Output the (X, Y) coordinate of the center of the cell containing the given text.  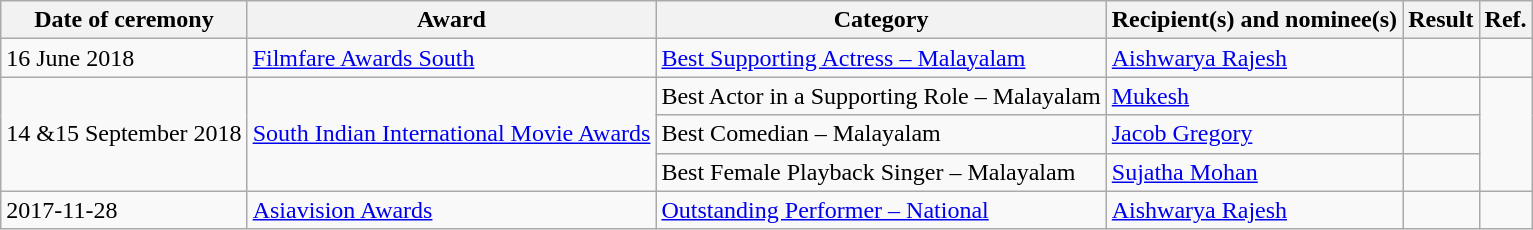
Best Comedian – Malayalam (881, 134)
2017-11-28 (124, 210)
Filmfare Awards South (452, 58)
16 June 2018 (124, 58)
Best Supporting Actress – Malayalam (881, 58)
14 &15 September 2018 (124, 134)
Category (881, 20)
South Indian International Movie Awards (452, 134)
Date of ceremony (124, 20)
Award (452, 20)
Ref. (1506, 20)
Recipient(s) and nominee(s) (1254, 20)
Asiavision Awards (452, 210)
Jacob Gregory (1254, 134)
Sujatha Mohan (1254, 172)
Mukesh (1254, 96)
Best Female Playback Singer – Malayalam (881, 172)
Best Actor in a Supporting Role – Malayalam (881, 96)
Result (1441, 20)
Outstanding Performer – National (881, 210)
